Pinpoint the cell where the given text exists, returning its [x, y] midpoint coordinate. 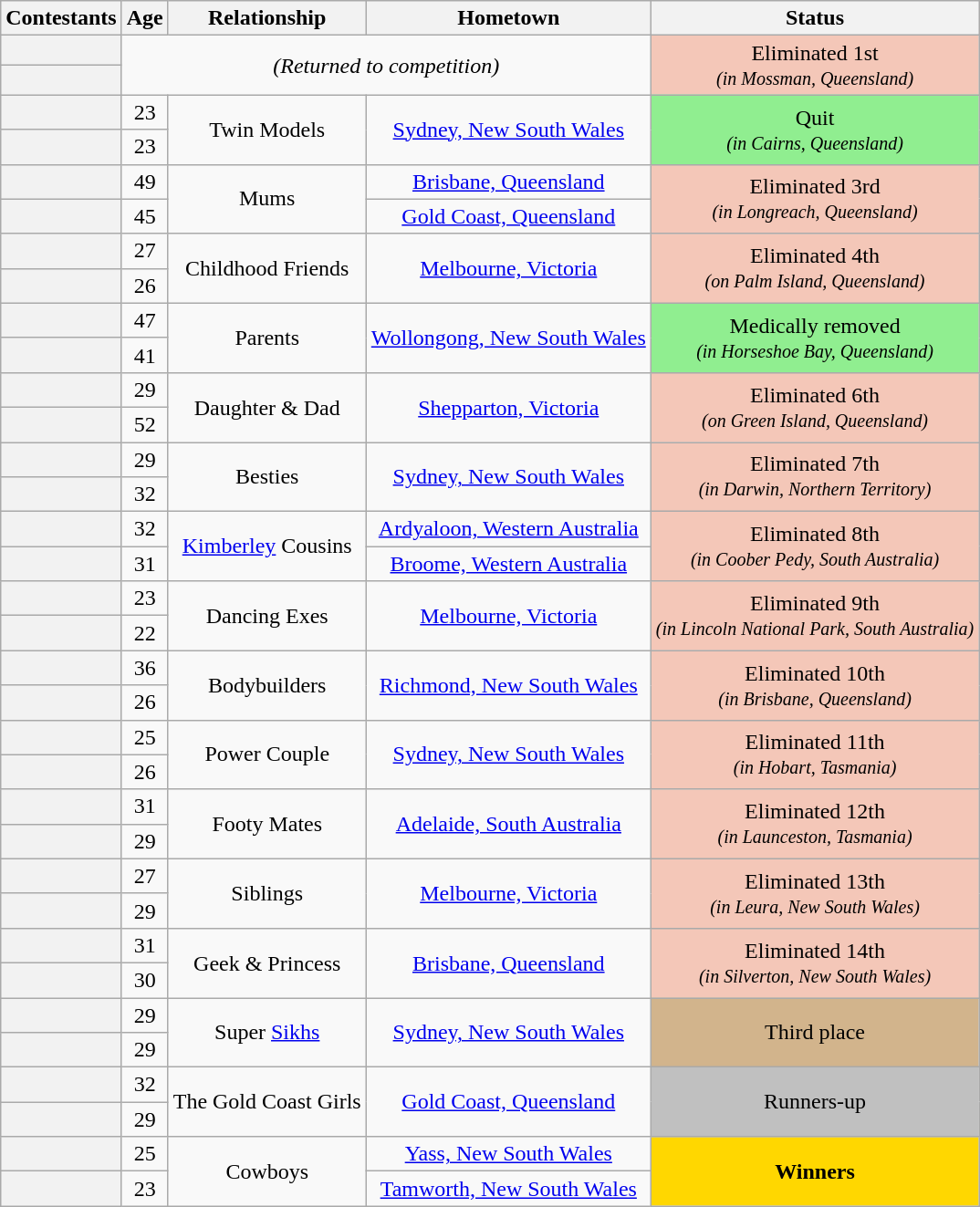
Medically removed(in Horseshoe Bay, Queensland) [814, 338]
Kimberley Cousins [266, 546]
Power Couple [266, 754]
Eliminated 12th(in Launceston, Tasmania) [814, 824]
Eliminated 10th(in Brisbane, Queensland) [814, 685]
Third place [814, 1033]
Eliminated 3rd(in Longreach, Queensland) [814, 199]
(Returned to competition) [386, 66]
Contestants [61, 18]
45 [144, 216]
22 [144, 633]
Dancing Exes [266, 616]
41 [144, 355]
Twin Models [266, 130]
Relationship [266, 18]
Yass, New South Wales [508, 1154]
Eliminated 14th(in Silverton, New South Wales) [814, 962]
Geek & Princess [266, 962]
Quit(in Cairns, Queensland) [814, 130]
Childhood Friends [266, 268]
Eliminated 13th(in Leura, New South Wales) [814, 893]
Eliminated 9th(in Lincoln National Park, South Australia) [814, 616]
Status [814, 18]
Adelaide, South Australia [508, 824]
Hometown [508, 18]
Cowboys [266, 1171]
30 [144, 980]
Siblings [266, 893]
36 [144, 668]
The Gold Coast Girls [266, 1102]
49 [144, 182]
Eliminated 6th(on Green Island, Queensland) [814, 407]
Tamworth, New South Wales [508, 1189]
Besties [266, 476]
Broome, Western Australia [508, 564]
Shepparton, Victoria [508, 407]
Daughter & Dad [266, 407]
Richmond, New South Wales [508, 685]
52 [144, 424]
Bodybuilders [266, 685]
Super Sikhs [266, 1033]
Winners [814, 1171]
Footy Mates [266, 824]
Eliminated 8th(in Coober Pedy, South Australia) [814, 546]
Eliminated 7th(in Darwin, Northern Territory) [814, 476]
Wollongong, New South Wales [508, 338]
Age [144, 18]
Parents [266, 338]
Ardyaloon, Western Australia [508, 529]
Eliminated 11th(in Hobart, Tasmania) [814, 754]
Runners-up [814, 1102]
47 [144, 320]
Mums [266, 199]
Eliminated 4th(on Palm Island, Queensland) [814, 268]
Eliminated 1st(in Mossman, Queensland) [814, 66]
